Pinpoint the cell where the given text exists, returning its [x, y] midpoint coordinate. 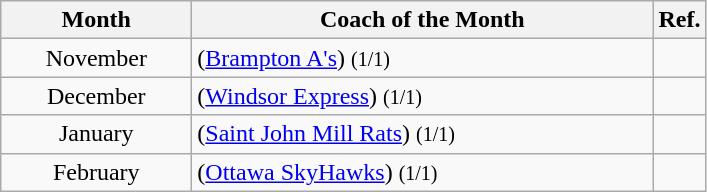
February [96, 172]
(Windsor Express) (1/1) [422, 96]
Coach of the Month [422, 20]
November [96, 58]
Month [96, 20]
Ref. [680, 20]
December [96, 96]
January [96, 134]
(Brampton A's) (1/1) [422, 58]
(Ottawa SkyHawks) (1/1) [422, 172]
(Saint John Mill Rats) (1/1) [422, 134]
